Provide the (X, Y) coordinate of the cell's center where the given text is located.  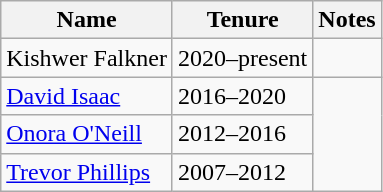
Tenure (242, 20)
David Isaac (87, 96)
Notes (347, 20)
Onora O'Neill (87, 134)
2016–2020 (242, 96)
Kishwer Falkner (87, 58)
Name (87, 20)
Trevor Phillips (87, 172)
2012–2016 (242, 134)
2020–present (242, 58)
2007–2012 (242, 172)
